Locate the cell with the specified text and output its [X, Y] center coordinate. 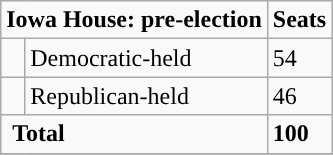
54 [299, 58]
Iowa House: pre-election [134, 20]
Republican-held [146, 96]
Democratic-held [146, 58]
Seats [299, 20]
Total [134, 134]
46 [299, 96]
100 [299, 134]
